Locate the cell with the specified text and output its (X, Y) center coordinate. 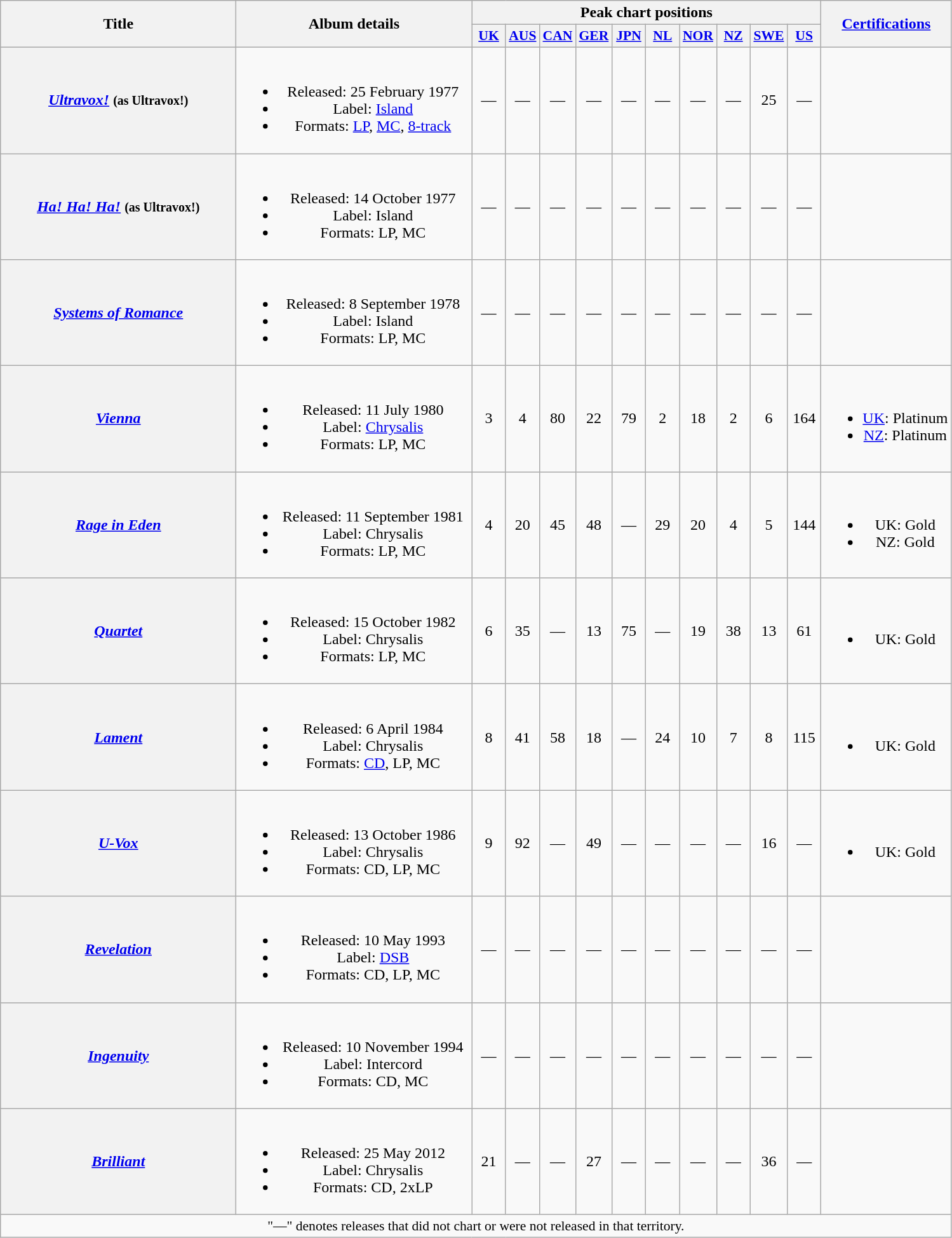
115 (804, 737)
21 (489, 1161)
164 (804, 419)
Lament (118, 737)
48 (593, 525)
Revelation (118, 949)
49 (593, 844)
25 (768, 100)
75 (629, 631)
Released: 25 May 2012Label: ChrysalisFormats: CD, 2xLP (354, 1161)
9 (489, 844)
29 (663, 525)
NOR (698, 36)
7 (733, 737)
79 (629, 419)
19 (698, 631)
Released: 8 September 1978Label: IslandFormats: LP, MC (354, 313)
10 (698, 737)
NL (663, 36)
27 (593, 1161)
Released: 25 February 1977Label: IslandFormats: LP, MC, 8-track (354, 100)
45 (558, 525)
Released: 10 November 1994Label: IntercordFormats: CD, MC (354, 1056)
GER (593, 36)
22 (593, 419)
UK: PlatinumNZ: Platinum (887, 419)
U-Vox (118, 844)
92 (522, 844)
UK (489, 36)
"—" denotes releases that did not chart or were not released in that territory. (476, 1226)
Peak chart positions (647, 13)
24 (663, 737)
58 (558, 737)
Certifications (887, 24)
5 (768, 525)
UK: GoldNZ: Gold (887, 525)
3 (489, 419)
16 (768, 844)
Systems of Romance (118, 313)
Released: 11 September 1981Label: ChrysalisFormats: LP, MC (354, 525)
Released: 15 October 1982Label: ChrysalisFormats: LP, MC (354, 631)
Released: 11 July 1980Label: ChrysalisFormats: LP, MC (354, 419)
US (804, 36)
Title (118, 24)
NZ (733, 36)
Quartet (118, 631)
41 (522, 737)
Brilliant (118, 1161)
Released: 10 May 1993Label: DSBFormats: CD, LP, MC (354, 949)
Ingenuity (118, 1056)
Released: 14 October 1977Label: IslandFormats: LP, MC (354, 207)
38 (733, 631)
144 (804, 525)
36 (768, 1161)
Released: 6 April 1984Label: ChrysalisFormats: CD, LP, MC (354, 737)
Ha! Ha! Ha! (as Ultravox!) (118, 207)
AUS (522, 36)
CAN (558, 36)
Ultravox! (as Ultravox!) (118, 100)
35 (522, 631)
61 (804, 631)
JPN (629, 36)
SWE (768, 36)
Album details (354, 24)
Vienna (118, 419)
80 (558, 419)
Rage in Eden (118, 525)
Released: 13 October 1986Label: ChrysalisFormats: CD, LP, MC (354, 844)
